Determine the (x, y) coordinate at the center of the cell enclosing the given text.  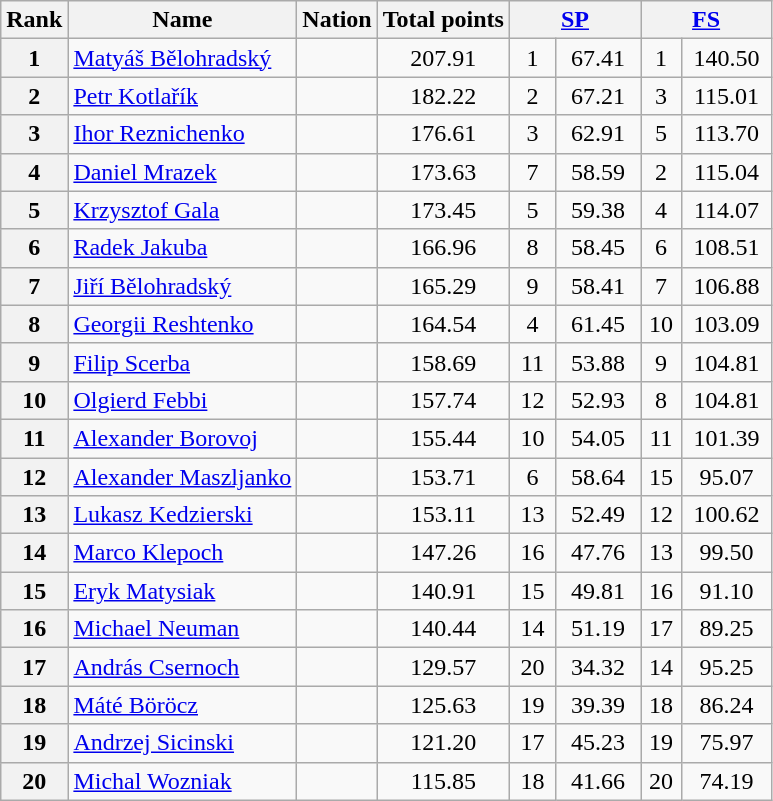
András Csernoch (182, 667)
Georgii Reshtenko (182, 324)
SP (574, 20)
Eryk Matysiak (182, 591)
Andrzej Sicinski (182, 743)
34.32 (598, 667)
Ihor Reznichenko (182, 134)
62.91 (598, 134)
67.21 (598, 96)
99.50 (727, 553)
140.44 (443, 629)
121.20 (443, 743)
Olgierd Febbi (182, 400)
58.59 (598, 172)
53.88 (598, 362)
54.05 (598, 438)
140.91 (443, 591)
108.51 (727, 248)
51.19 (598, 629)
113.70 (727, 134)
173.45 (443, 210)
75.97 (727, 743)
Alexander Maszljanko (182, 477)
101.39 (727, 438)
158.69 (443, 362)
176.61 (443, 134)
47.76 (598, 553)
165.29 (443, 286)
58.64 (598, 477)
115.01 (727, 96)
49.81 (598, 591)
155.44 (443, 438)
FS (706, 20)
45.23 (598, 743)
95.07 (727, 477)
Nation (337, 20)
115.85 (443, 781)
Marco Klepoch (182, 553)
91.10 (727, 591)
Lukasz Kedzierski (182, 515)
67.41 (598, 58)
58.41 (598, 286)
Krzysztof Gala (182, 210)
157.74 (443, 400)
125.63 (443, 705)
153.71 (443, 477)
74.19 (727, 781)
52.49 (598, 515)
89.25 (727, 629)
207.91 (443, 58)
147.26 (443, 553)
115.04 (727, 172)
86.24 (727, 705)
129.57 (443, 667)
41.66 (598, 781)
59.38 (598, 210)
39.39 (598, 705)
164.54 (443, 324)
58.45 (598, 248)
114.07 (727, 210)
100.62 (727, 515)
Matyáš Bělohradský (182, 58)
Name (182, 20)
95.25 (727, 667)
103.09 (727, 324)
Total points (443, 20)
Filip Scerba (182, 362)
153.11 (443, 515)
Michal Wozniak (182, 781)
52.93 (598, 400)
166.96 (443, 248)
Daniel Mrazek (182, 172)
61.45 (598, 324)
Alexander Borovoj (182, 438)
106.88 (727, 286)
Rank (34, 20)
182.22 (443, 96)
Jiří Bělohradský (182, 286)
173.63 (443, 172)
140.50 (727, 58)
Radek Jakuba (182, 248)
Michael Neuman (182, 629)
Máté Böröcz (182, 705)
Petr Kotlařík (182, 96)
